Determine the (X, Y) coordinate at the center of the cell enclosing the given text.  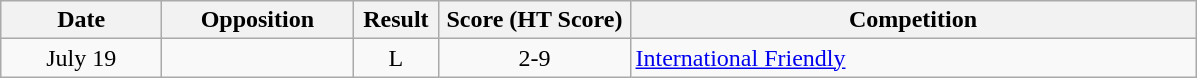
2-9 (534, 58)
Opposition (258, 20)
International Friendly (913, 58)
July 19 (82, 58)
Result (396, 20)
Date (82, 20)
Competition (913, 20)
Score (HT Score) (534, 20)
L (396, 58)
